Extract the [x, y] coordinate from the center of the cell holding the provided text.  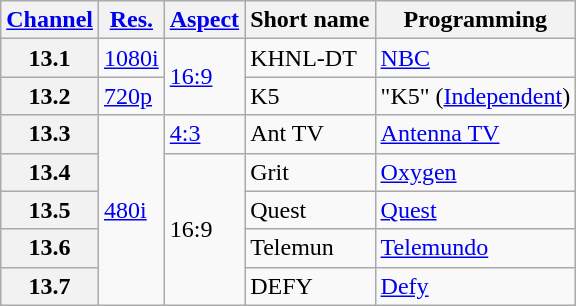
NBC [476, 58]
Antenna TV [476, 134]
Grit [310, 172]
"K5" (Independent) [476, 96]
13.1 [50, 58]
KHNL-DT [310, 58]
Programming [476, 20]
13.6 [50, 248]
Telemun [310, 248]
13.2 [50, 96]
13.7 [50, 286]
Res. [132, 20]
Ant TV [310, 134]
13.5 [50, 210]
480i [132, 210]
13.3 [50, 134]
1080i [132, 58]
Defy [476, 286]
Aspect [204, 20]
Oxygen [476, 172]
Channel [50, 20]
DEFY [310, 286]
720p [132, 96]
4:3 [204, 134]
Telemundo [476, 248]
Short name [310, 20]
13.4 [50, 172]
K5 [310, 96]
